Output the (X, Y) coordinate of the center of the cell containing the given text.  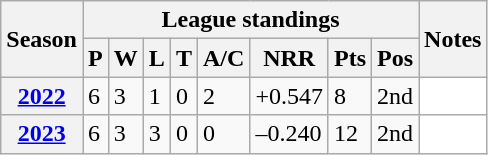
P (95, 58)
W (126, 58)
Season (42, 39)
L (156, 58)
2023 (42, 134)
–0.240 (290, 134)
2022 (42, 96)
T (184, 58)
1 (156, 96)
2 (223, 96)
A/C (223, 58)
8 (350, 96)
12 (350, 134)
+0.547 (290, 96)
League standings (250, 20)
Pts (350, 58)
Notes (453, 39)
NRR (290, 58)
Pos (396, 58)
